From the cell containing the given text, extract its center point as (X, Y) coordinate. 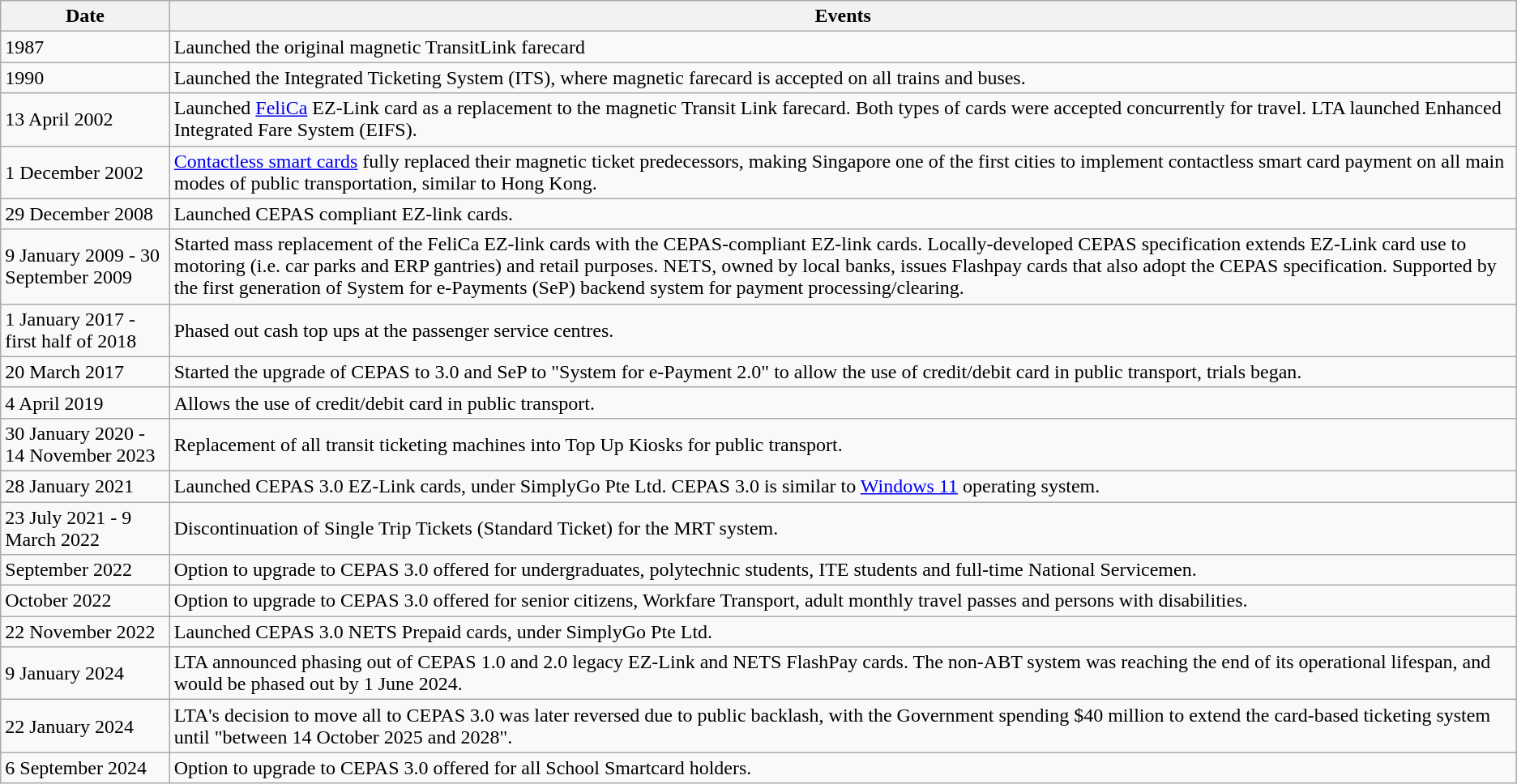
Allows the use of credit/debit card in public transport. (843, 403)
6 September 2024 (85, 768)
October 2022 (85, 601)
28 January 2021 (85, 486)
1 December 2002 (85, 172)
29 December 2008 (85, 214)
Launched CEPAS compliant EZ-link cards. (843, 214)
Launched CEPAS 3.0 EZ-Link cards, under SimplyGo Pte Ltd. CEPAS 3.0 is similar to Windows 11 operating system. (843, 486)
Option to upgrade to CEPAS 3.0 offered for all School Smartcard holders. (843, 768)
20 March 2017 (85, 372)
30 January 2020 - 14 November 2023 (85, 444)
Launched CEPAS 3.0 NETS Prepaid cards, under SimplyGo Pte Ltd. (843, 632)
Started the upgrade of CEPAS to 3.0 and SeP to "System for e-Payment 2.0" to allow the use of credit/debit card in public transport, trials began. (843, 372)
Events (843, 16)
Date (85, 16)
9 January 2024 (85, 674)
Discontinuation of Single Trip Tickets (Standard Ticket) for the MRT system. (843, 528)
September 2022 (85, 570)
Launched the Integrated Ticketing System (ITS), where magnetic farecard is accepted on all trains and buses. (843, 78)
23 July 2021 - 9 March 2022 (85, 528)
1 January 2017 - first half of 2018 (85, 330)
Launched the original magnetic TransitLink farecard (843, 47)
13 April 2002 (85, 120)
1990 (85, 78)
Option to upgrade to CEPAS 3.0 offered for senior citizens, Workfare Transport, adult monthly travel passes and persons with disabilities. (843, 601)
Option to upgrade to CEPAS 3.0 offered for undergraduates, polytechnic students, ITE students and full-time National Servicemen. (843, 570)
Replacement of all transit ticketing machines into Top Up Kiosks for public transport. (843, 444)
22 January 2024 (85, 726)
9 January 2009 - 30 September 2009 (85, 266)
4 April 2019 (85, 403)
Phased out cash top ups at the passenger service centres. (843, 330)
22 November 2022 (85, 632)
1987 (85, 47)
